Identify which cell holds the provided text, then report its (x, y) central coordinate. 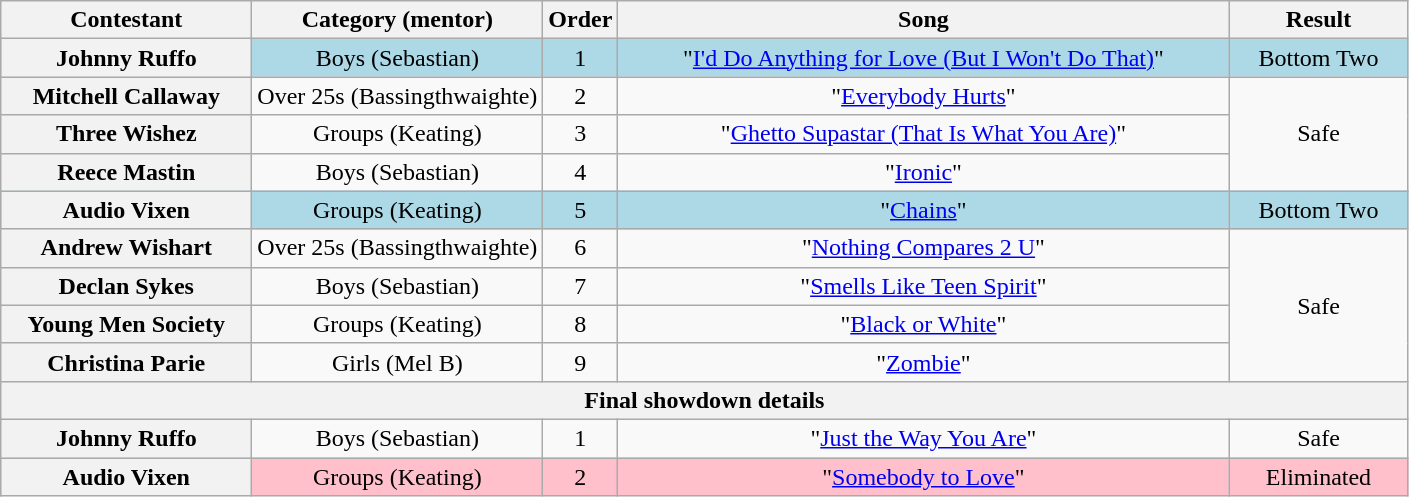
5 (580, 210)
6 (580, 248)
Order (580, 20)
"Ghetto Supastar (That Is What You Are)" (924, 134)
Category (mentor) (398, 20)
Young Men Society (126, 324)
"Everybody Hurts" (924, 96)
"Somebody to Love" (924, 477)
Contestant (126, 20)
"Ironic" (924, 172)
"Nothing Compares 2 U" (924, 248)
Reece Mastin (126, 172)
"Zombie" (924, 362)
Eliminated (1318, 477)
Final showdown details (704, 400)
Song (924, 20)
"Smells Like Teen Spirit" (924, 286)
7 (580, 286)
"Chains" (924, 210)
"Just the Way You Are" (924, 438)
8 (580, 324)
4 (580, 172)
"Black or White" (924, 324)
Mitchell Callaway (126, 96)
Three Wishez (126, 134)
Result (1318, 20)
Girls (Mel B) (398, 362)
"I'd Do Anything for Love (But I Won't Do That)" (924, 58)
Andrew Wishart (126, 248)
9 (580, 362)
Declan Sykes (126, 286)
3 (580, 134)
Christina Parie (126, 362)
